Find where the given text appears and provide that cell's center as (x, y) coordinate. 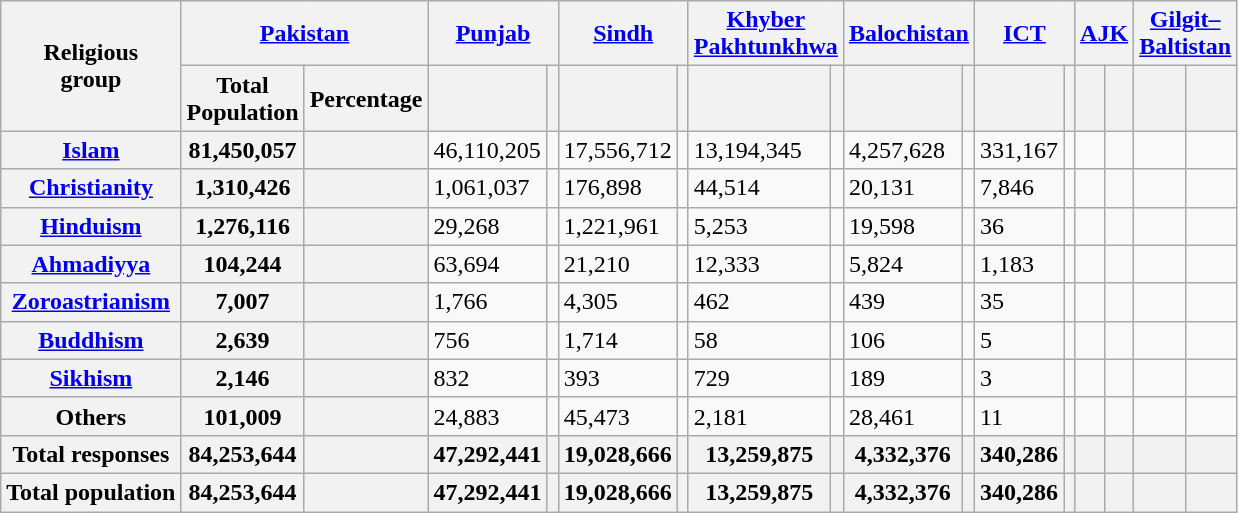
331,167 (1018, 150)
189 (902, 378)
Gilgit–Baltistan (1186, 34)
Sindh (623, 34)
24,883 (488, 416)
36 (1018, 226)
4,257,628 (902, 150)
462 (759, 302)
TotalPopulation (242, 98)
Zoroastrianism (91, 302)
1,221,961 (618, 226)
1,310,426 (242, 188)
20,131 (902, 188)
17,556,712 (618, 150)
Total population (91, 492)
58 (759, 340)
ICT (1024, 34)
729 (759, 378)
106 (902, 340)
Total responses (91, 454)
1,766 (488, 302)
AJK (1104, 34)
KhyberPakhtunkhwa (766, 34)
Religiousgroup (91, 66)
45,473 (618, 416)
7,007 (242, 302)
1,276,116 (242, 226)
5 (1018, 340)
Pakistan (304, 34)
393 (618, 378)
Percentage (366, 98)
Punjab (493, 34)
Buddhism (91, 340)
63,694 (488, 264)
104,244 (242, 264)
832 (488, 378)
11 (1018, 416)
Islam (91, 150)
2,181 (759, 416)
2,639 (242, 340)
28,461 (902, 416)
1,183 (1018, 264)
5,253 (759, 226)
2,146 (242, 378)
Ahmadiyya (91, 264)
Balochistan (908, 34)
Christianity (91, 188)
81,450,057 (242, 150)
756 (488, 340)
4,305 (618, 302)
12,333 (759, 264)
Sikhism (91, 378)
21,210 (618, 264)
13,194,345 (759, 150)
44,514 (759, 188)
5,824 (902, 264)
3 (1018, 378)
7,846 (1018, 188)
Others (91, 416)
46,110,205 (488, 150)
Hinduism (91, 226)
35 (1018, 302)
1,061,037 (488, 188)
1,714 (618, 340)
19,598 (902, 226)
439 (902, 302)
29,268 (488, 226)
101,009 (242, 416)
176,898 (618, 188)
